Pinpoint the cell where the given text exists, returning its [X, Y] midpoint coordinate. 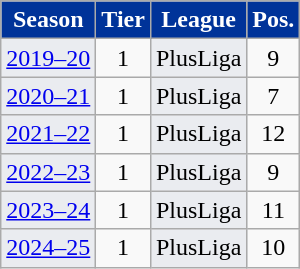
12 [274, 134]
2019–20 [48, 58]
2020–21 [48, 96]
2022–23 [48, 172]
2024–25 [48, 248]
10 [274, 248]
7 [274, 96]
11 [274, 210]
Tier [124, 20]
2023–24 [48, 210]
Season [48, 20]
League [198, 20]
Pos. [274, 20]
2021–22 [48, 134]
